Search for the cell housing the specified text and yield its [X, Y] center coordinate. 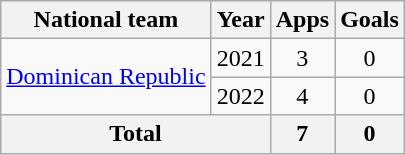
Dominican Republic [106, 77]
4 [302, 96]
Goals [370, 20]
2021 [240, 58]
Total [136, 134]
National team [106, 20]
7 [302, 134]
Apps [302, 20]
2022 [240, 96]
Year [240, 20]
3 [302, 58]
